Identify which cell holds the provided text, then report its [X, Y] central coordinate. 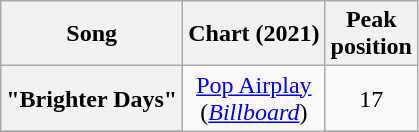
Chart (2021) [254, 34]
"Brighter Days" [92, 98]
17 [371, 98]
Pop Airplay(Billboard) [254, 98]
Peakposition [371, 34]
Song [92, 34]
